Search for the cell housing the specified text and yield its (X, Y) center coordinate. 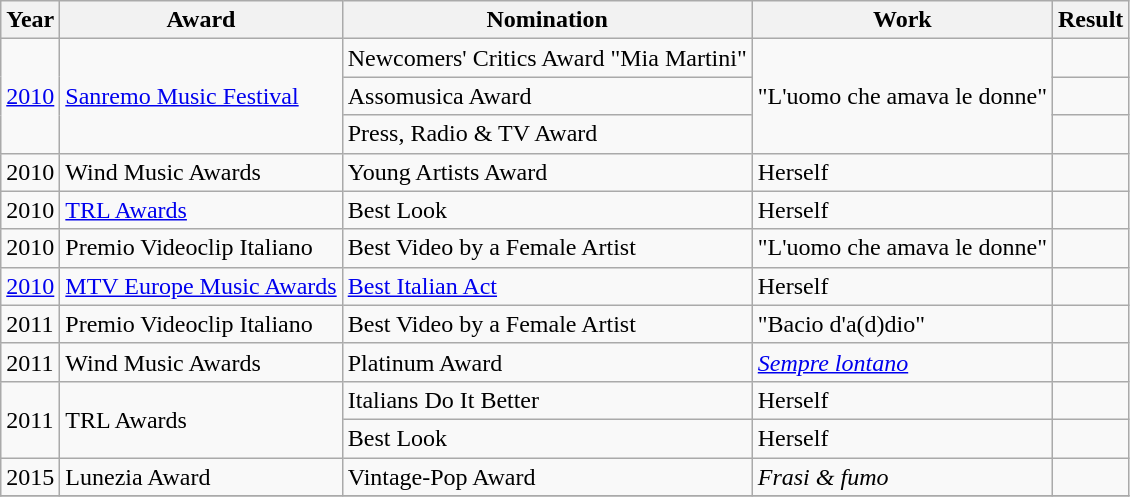
Year (30, 20)
2015 (30, 477)
Best Italian Act (547, 286)
Young Artists Award (547, 172)
MTV Europe Music Awards (201, 286)
Lunezia Award (201, 477)
Sanremo Music Festival (201, 96)
Assomusica Award (547, 96)
Italians Do It Better (547, 400)
Newcomers' Critics Award "Mia Martini" (547, 58)
Work (902, 20)
Award (201, 20)
Vintage-Pop Award (547, 477)
Frasi & fumo (902, 477)
Nomination (547, 20)
Sempre lontano (902, 362)
Result (1090, 20)
Press, Radio & TV Award (547, 134)
"Bacio d'a(d)dio" (902, 324)
Platinum Award (547, 362)
